Capture the cell that displays the provided text and extract its (x, y) central coordinate. 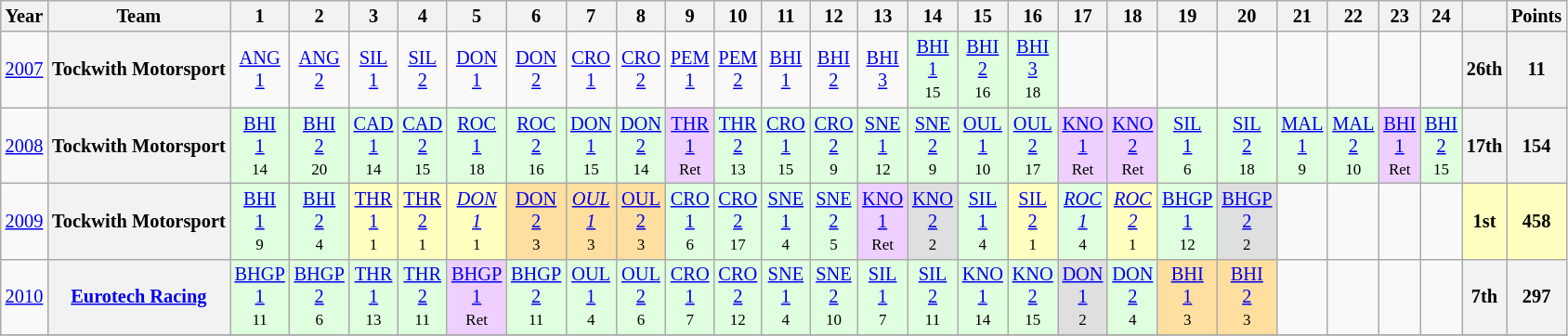
BHI1Ret (1399, 146)
18 (1132, 16)
OUL217 (1033, 146)
OUL13 (591, 221)
SNE210 (834, 297)
2 (320, 16)
SIL2 (422, 70)
ANG1 (260, 70)
2008 (24, 146)
BHI19 (260, 221)
458 (1536, 221)
Year (24, 16)
26th (1484, 70)
CRO17 (690, 297)
DON12 (1083, 297)
7th (1484, 297)
8 (641, 16)
KNO22 (933, 221)
BHI24 (320, 221)
KNO2Ret (1132, 146)
BHI1 (786, 70)
SIL218 (1247, 146)
DON23 (536, 221)
2009 (24, 221)
OUL23 (641, 221)
SNE25 (834, 221)
MAL210 (1352, 146)
3 (373, 16)
ROC21 (1132, 221)
CAD215 (422, 146)
OUL26 (641, 297)
17 (1083, 16)
21 (1302, 16)
SIL17 (882, 297)
BHI215 (1442, 146)
CRO29 (834, 146)
BHGP112 (1187, 221)
BHI115 (933, 70)
DON115 (591, 146)
297 (1536, 297)
13 (882, 16)
SIL211 (933, 297)
7 (591, 16)
9 (690, 16)
DON214 (641, 146)
KNO114 (983, 297)
BHGP22 (1247, 221)
KNO215 (1033, 297)
14 (933, 16)
20 (1247, 16)
ROC14 (1083, 221)
OUL110 (983, 146)
15 (983, 16)
CAD114 (373, 146)
THR1Ret (690, 146)
THR11 (373, 221)
16 (1033, 16)
DON24 (1132, 297)
1 (260, 16)
BHI114 (260, 146)
SIL1 (373, 70)
BHI3 (882, 70)
CRO115 (786, 146)
154 (1536, 146)
BHI220 (320, 146)
CRO16 (690, 221)
BHGP111 (260, 297)
22 (1352, 16)
PEM2 (738, 70)
Eurotech Racing (138, 297)
2010 (24, 297)
BHI216 (983, 70)
CRO1 (591, 70)
23 (1399, 16)
BHGP211 (536, 297)
Points (1536, 16)
1st (1484, 221)
SNE29 (933, 146)
10 (738, 16)
Team (138, 16)
CRO212 (738, 297)
DON11 (477, 221)
SIL16 (1187, 146)
CRO217 (738, 221)
THR211 (422, 297)
DON1 (477, 70)
ROC118 (477, 146)
SIL21 (1033, 221)
DON2 (536, 70)
5 (477, 16)
OUL14 (591, 297)
BHI13 (1187, 297)
24 (1442, 16)
BHGP1Ret (477, 297)
2007 (24, 70)
THR21 (422, 221)
SIL14 (983, 221)
17th (1484, 146)
THR213 (738, 146)
MAL19 (1302, 146)
6 (536, 16)
BHI23 (1247, 297)
BHGP26 (320, 297)
ANG2 (320, 70)
SNE112 (882, 146)
THR113 (373, 297)
ROC216 (536, 146)
BHI318 (1033, 70)
PEM1 (690, 70)
19 (1187, 16)
4 (422, 16)
BHI2 (834, 70)
12 (834, 16)
CRO2 (641, 70)
